Output the (X, Y) coordinate of the center of the cell containing the given text.  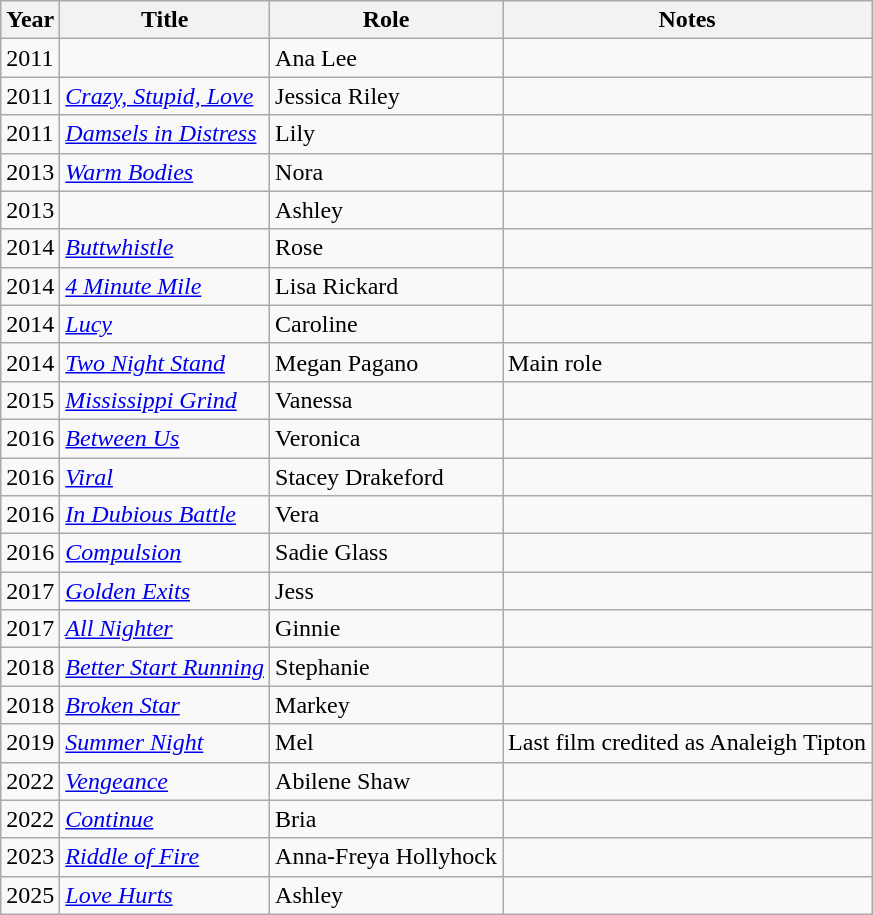
Bria (386, 819)
Last film credited as Analeigh Tipton (688, 743)
Veronica (386, 438)
Riddle of Fire (165, 857)
Rose (386, 248)
2015 (30, 400)
Love Hurts (165, 895)
Between Us (165, 438)
Markey (386, 705)
Caroline (386, 324)
Main role (688, 362)
2023 (30, 857)
Damsels in Distress (165, 134)
All Nighter (165, 629)
Mississippi Grind (165, 400)
Role (386, 20)
Warm Bodies (165, 172)
Vera (386, 515)
Crazy, Stupid, Love (165, 96)
Vengeance (165, 781)
Two Night Stand (165, 362)
Title (165, 20)
Lisa Rickard (386, 286)
Year (30, 20)
Golden Exits (165, 591)
Buttwhistle (165, 248)
Vanessa (386, 400)
Mel (386, 743)
Continue (165, 819)
Ana Lee (386, 58)
Broken Star (165, 705)
2019 (30, 743)
Stacey Drakeford (386, 477)
In Dubious Battle (165, 515)
Nora (386, 172)
Sadie Glass (386, 553)
4 Minute Mile (165, 286)
Stephanie (386, 667)
Abilene Shaw (386, 781)
Ginnie (386, 629)
Jess (386, 591)
Anna-Freya Hollyhock (386, 857)
Lily (386, 134)
Notes (688, 20)
Compulsion (165, 553)
Megan Pagano (386, 362)
Summer Night (165, 743)
Lucy (165, 324)
Viral (165, 477)
2025 (30, 895)
Better Start Running (165, 667)
Jessica Riley (386, 96)
